From the cell containing the given text, extract its center point as (X, Y) coordinate. 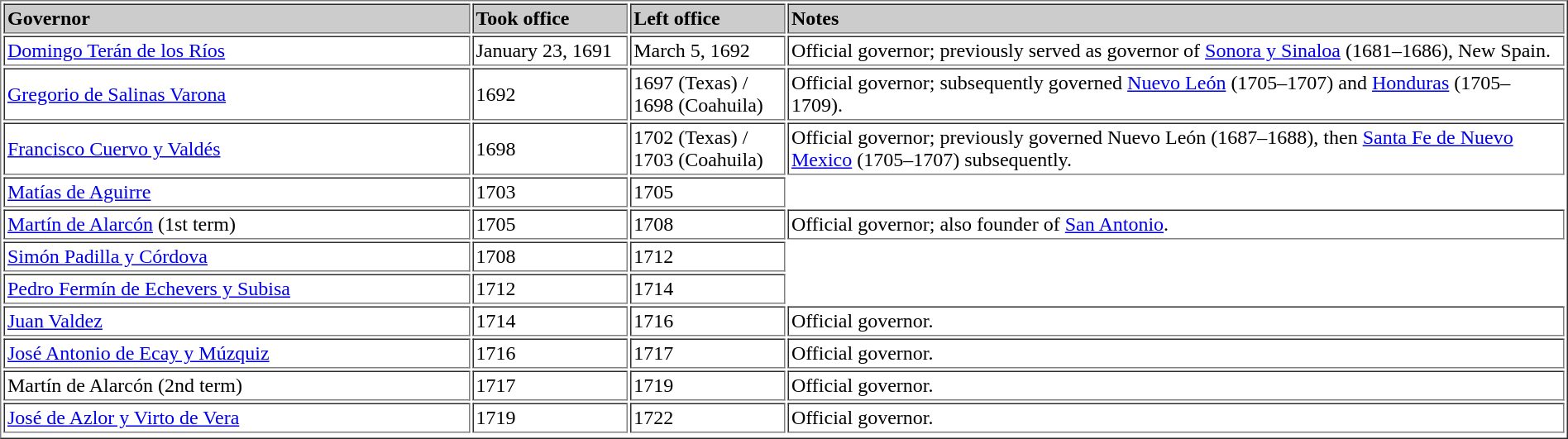
Francisco Cuervo y Valdés (237, 149)
Left office (708, 18)
March 5, 1692 (708, 51)
Governor (237, 18)
1702 (Texas) / 1703 (Coahuila) (708, 149)
1692 (550, 94)
Simón Padilla y Córdova (237, 256)
Notes (1176, 18)
Gregorio de Salinas Varona (237, 94)
1697 (Texas) / 1698 (Coahuila) (708, 94)
Juan Valdez (237, 321)
1703 (550, 192)
January 23, 1691 (550, 51)
Martín de Alarcón (1st term) (237, 225)
Matías de Aguirre (237, 192)
Pedro Fermín de Echevers y Subisa (237, 289)
Took office (550, 18)
Official governor; subsequently governed Nuevo León (1705–1707) and Honduras (1705–1709). (1176, 94)
Official governor; also founder of San Antonio. (1176, 225)
Domingo Terán de los Ríos (237, 51)
José de Azlor y Virto de Vera (237, 418)
1698 (550, 149)
1722 (708, 418)
Martín de Alarcón (2nd term) (237, 385)
Official governor; previously governed Nuevo León (1687–1688), then Santa Fe de Nuevo Mexico (1705–1707) subsequently. (1176, 149)
Official governor; previously served as governor of Sonora y Sinaloa (1681–1686), New Spain. (1176, 51)
José Antonio de Ecay y Múzquiz (237, 354)
